Find where the given text appears and provide that cell's center as [x, y] coordinate. 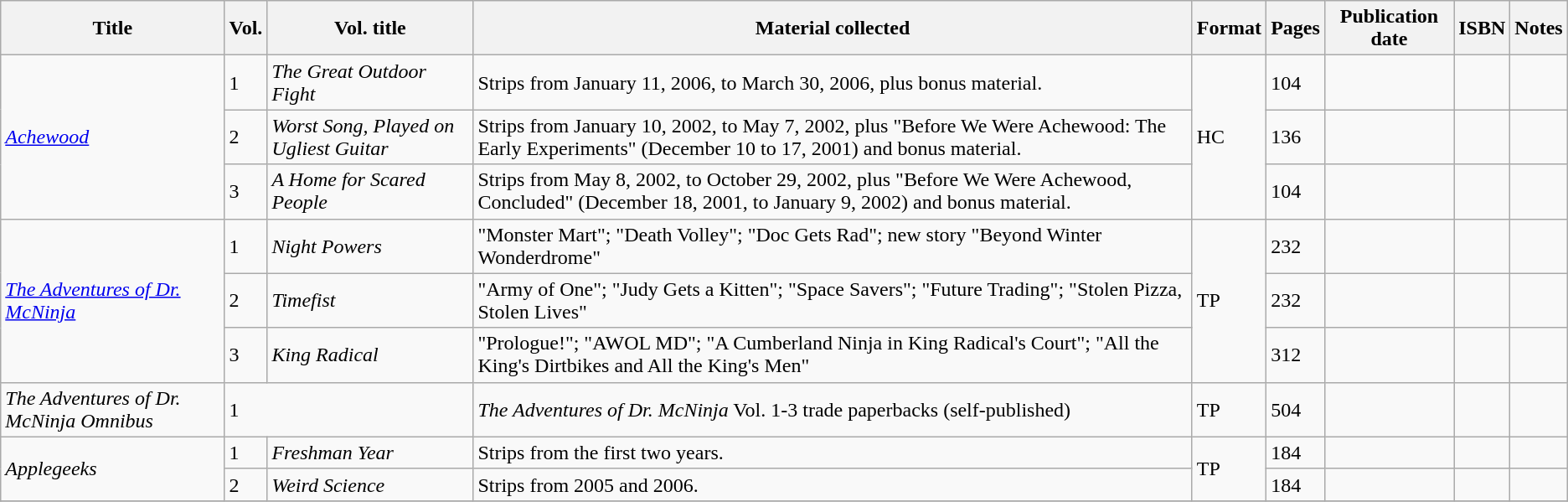
Strips from January 10, 2002, to May 7, 2002, plus "Before We Were Achewood: The Early Experiments" (December 10 to 17, 2001) and bonus material. [833, 137]
The Adventures of Dr. McNinja Omnibus [112, 409]
Achewood [112, 137]
King Radical [370, 355]
"Monster Mart"; "Death Volley"; "Doc Gets Rad"; new story "Beyond Winter Wonderdrome" [833, 246]
504 [1296, 409]
Strips from the first two years. [833, 453]
The Adventures of Dr. McNinja [112, 300]
Strips from January 11, 2006, to March 30, 2006, plus bonus material. [833, 82]
The Adventures of Dr. McNinja Vol. 1-3 trade paperbacks (self-published) [833, 409]
Format [1229, 28]
Night Powers [370, 246]
Worst Song, Played on Ugliest Guitar [370, 137]
The Great Outdoor Fight [370, 82]
136 [1296, 137]
Pages [1296, 28]
Strips from May 8, 2002, to October 29, 2002, plus "Before We Were Achewood, Concluded" (December 18, 2001, to January 9, 2002) and bonus material. [833, 191]
Weird Science [370, 484]
"Prologue!"; "AWOL MD"; "A Cumberland Ninja in King Radical's Court"; "All the King's Dirtbikes and All the King's Men" [833, 355]
Material collected [833, 28]
Publication date [1389, 28]
ISBN [1483, 28]
A Home for Scared People [370, 191]
Title [112, 28]
Applegeeks [112, 468]
312 [1296, 355]
HC [1229, 137]
Notes [1539, 28]
"Army of One"; "Judy Gets a Kitten"; "Space Savers"; "Future Trading"; "Stolen Pizza, Stolen Lives" [833, 300]
Vol. [246, 28]
Strips from 2005 and 2006. [833, 484]
Freshman Year [370, 453]
Vol. title [370, 28]
Timefist [370, 300]
